Return (X, Y) of the center of cell containing provided text 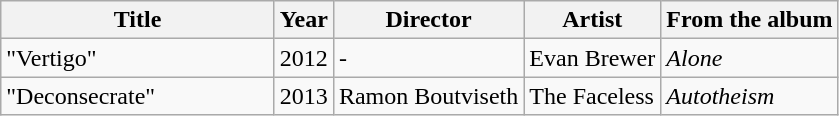
From the album (750, 20)
Director (428, 20)
Ramon Boutviseth (428, 96)
Year (304, 20)
"Vertigo" (138, 58)
Autotheism (750, 96)
Artist (592, 20)
2012 (304, 58)
The Faceless (592, 96)
- (428, 58)
Title (138, 20)
Alone (750, 58)
2013 (304, 96)
"Deconsecrate" (138, 96)
Evan Brewer (592, 58)
